Locate the cell with the specified text and output its [x, y] center coordinate. 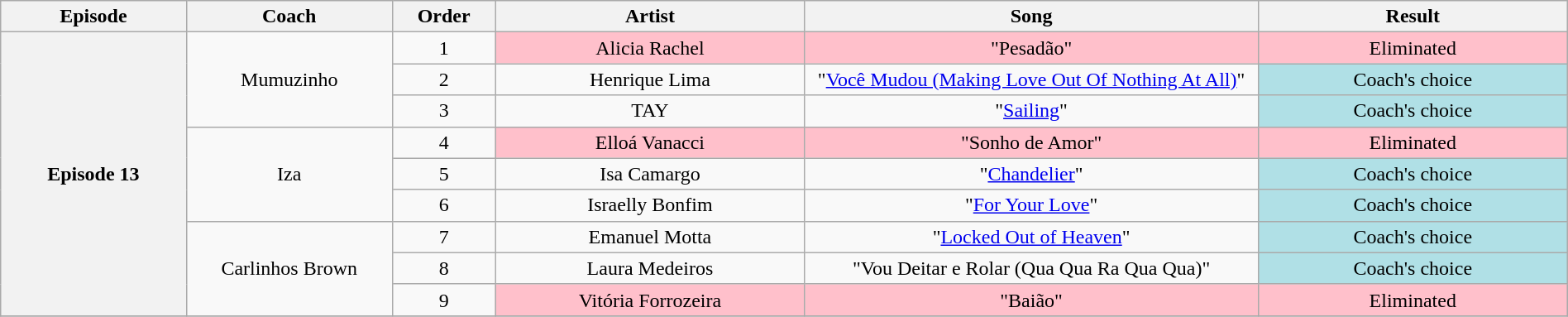
5 [443, 174]
Coach [289, 17]
"Baião" [1031, 300]
Iza [289, 174]
6 [443, 205]
"Sailing" [1031, 111]
Emanuel Motta [650, 237]
"Sonho de Amor" [1031, 142]
"For Your Love" [1031, 205]
Elloá Vanacci [650, 142]
7 [443, 237]
Song [1031, 17]
Vitória Forrozeira [650, 300]
3 [443, 111]
9 [443, 300]
Isa Camargo [650, 174]
2 [443, 79]
Alicia Rachel [650, 48]
Episode [93, 17]
Henrique Lima [650, 79]
"Locked Out of Heaven" [1031, 237]
"Você Mudou (Making Love Out Of Nothing At All)" [1031, 79]
Laura Medeiros [650, 268]
Mumuzinho [289, 79]
Order [443, 17]
Result [1413, 17]
4 [443, 142]
Episode 13 [93, 174]
Carlinhos Brown [289, 268]
"Chandelier" [1031, 174]
Israelly Bonfim [650, 205]
"Vou Deitar e Rolar (Qua Qua Ra Qua Qua)" [1031, 268]
TAY [650, 111]
1 [443, 48]
Artist [650, 17]
8 [443, 268]
"Pesadão" [1031, 48]
